Search for the cell housing the specified text and yield its [x, y] center coordinate. 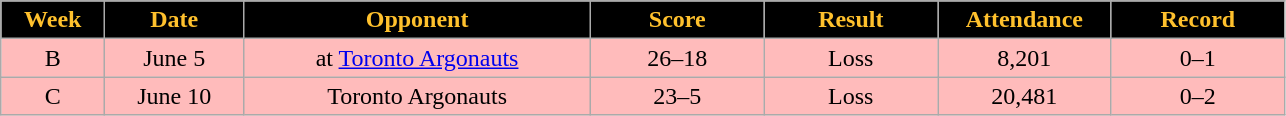
June 5 [174, 58]
23–5 [678, 96]
Result [850, 20]
at Toronto Argonauts [418, 58]
Date [174, 20]
C [53, 96]
Attendance [1024, 20]
0–1 [1198, 58]
Week [53, 20]
20,481 [1024, 96]
0–2 [1198, 96]
Record [1198, 20]
26–18 [678, 58]
Toronto Argonauts [418, 96]
Score [678, 20]
Opponent [418, 20]
June 10 [174, 96]
8,201 [1024, 58]
B [53, 58]
